Pinpoint the cell where the given text exists, returning its [x, y] midpoint coordinate. 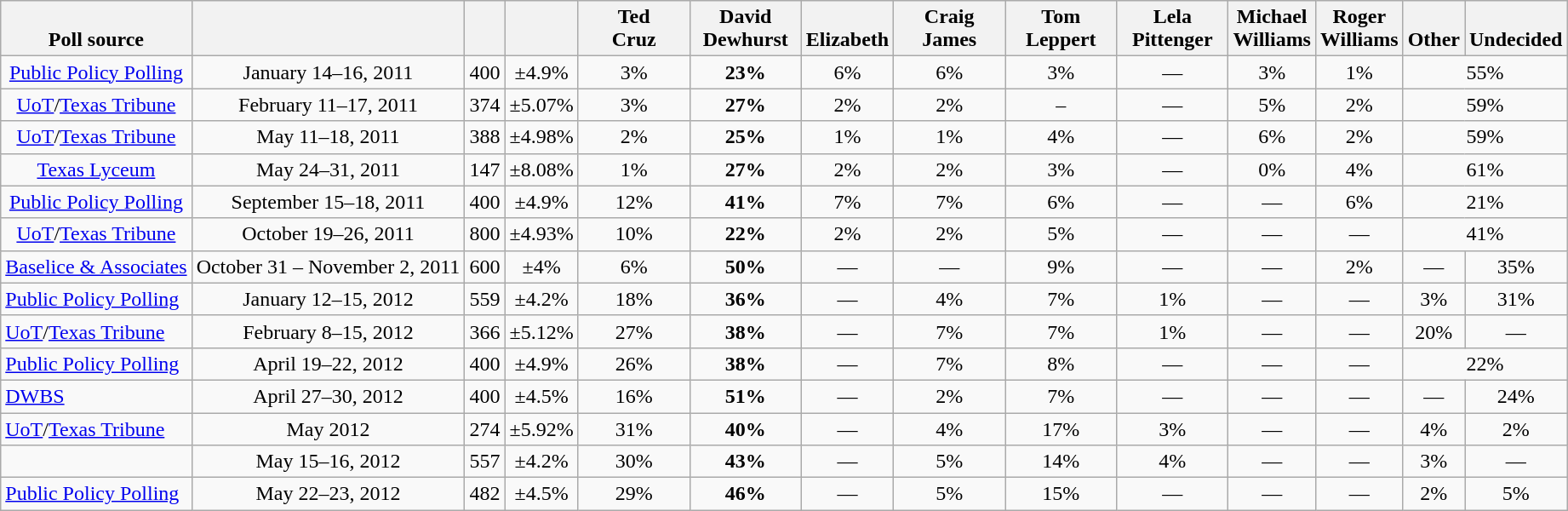
TomLeppert [1061, 29]
55% [1485, 72]
Undecided [1515, 29]
43% [746, 462]
24% [1515, 396]
September 15–18, 2011 [329, 202]
TedCruz [633, 29]
January 14–16, 2011 [329, 72]
April 27–30, 2012 [329, 396]
February 8–15, 2012 [329, 331]
50% [746, 267]
MichaelWilliams [1272, 29]
35% [1515, 267]
±5.12% [541, 331]
30% [633, 462]
±8.08% [541, 169]
274 [485, 428]
14% [1061, 462]
RogerWilliams [1359, 29]
482 [485, 494]
October 19–26, 2011 [329, 234]
±4% [541, 267]
February 11–17, 2011 [329, 105]
374 [485, 105]
16% [633, 396]
18% [633, 299]
May 22–23, 2012 [329, 494]
Other [1434, 29]
61% [1485, 169]
Elizabeth [847, 29]
17% [1061, 428]
– [1061, 105]
25% [746, 137]
20% [1434, 331]
10% [633, 234]
8% [1061, 364]
May 15–16, 2012 [329, 462]
26% [633, 364]
600 [485, 267]
51% [746, 396]
0% [1272, 169]
147 [485, 169]
LelaPittenger [1173, 29]
46% [746, 494]
36% [746, 299]
800 [485, 234]
May 11–18, 2011 [329, 137]
CraigJames [950, 29]
557 [485, 462]
±4.98% [541, 137]
29% [633, 494]
40% [746, 428]
Baselice & Associates [96, 267]
May 2012 [329, 428]
DavidDewhurst [746, 29]
May 24–31, 2011 [329, 169]
±5.07% [541, 105]
±5.92% [541, 428]
January 12–15, 2012 [329, 299]
21% [1485, 202]
April 19–22, 2012 [329, 364]
559 [485, 299]
12% [633, 202]
9% [1061, 267]
DWBS [96, 396]
Texas Lyceum [96, 169]
October 31 – November 2, 2011 [329, 267]
388 [485, 137]
15% [1061, 494]
366 [485, 331]
23% [746, 72]
±4.93% [541, 234]
Poll source [96, 29]
